Return [x, y] of the center of cell containing provided text 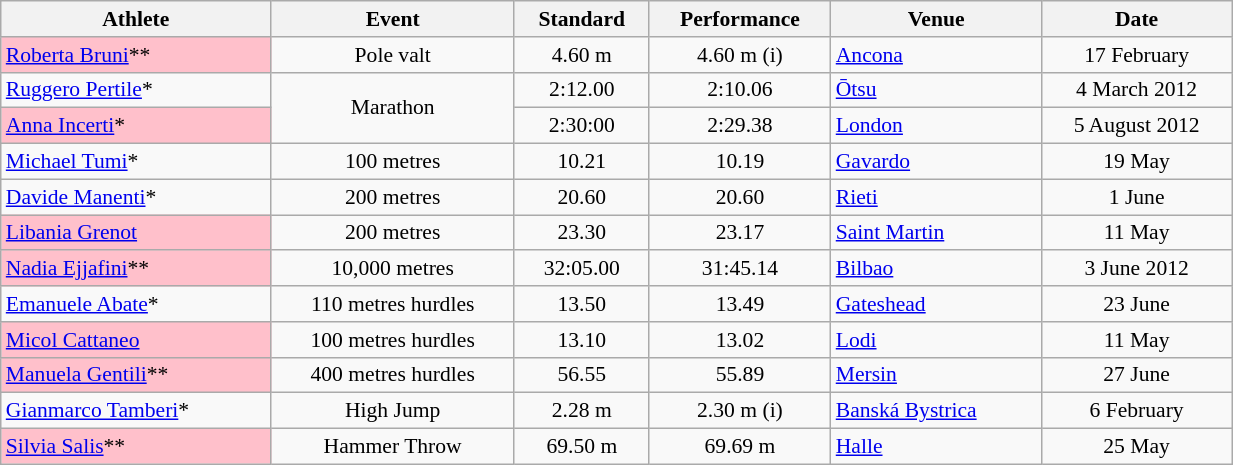
Ōtsu [936, 90]
Roberta Bruni** [136, 55]
Silvia Salis** [136, 447]
13.50 [582, 304]
Gateshead [936, 304]
Emanuele Abate* [136, 304]
Hammer Throw [393, 447]
Banská Bystrica [936, 411]
Performance [740, 19]
2:10.06 [740, 90]
2.30 m (i) [740, 411]
1 June [1137, 197]
13.02 [740, 340]
17 February [1137, 55]
Ancona [936, 55]
27 June [1137, 375]
Gavardo [936, 162]
31:45.14 [740, 269]
2:12.00 [582, 90]
Venue [936, 19]
110 metres hurdles [393, 304]
2:30:00 [582, 126]
5 August 2012 [1137, 126]
2.28 m [582, 411]
3 June 2012 [1137, 269]
Gianmarco Tamberi* [136, 411]
Manuela Gentili** [136, 375]
Standard [582, 19]
23.30 [582, 233]
Anna Incerti* [136, 126]
Event [393, 19]
London [936, 126]
Mersin [936, 375]
23 June [1137, 304]
2:29.38 [740, 126]
23.17 [740, 233]
400 metres hurdles [393, 375]
High Jump [393, 411]
10.21 [582, 162]
100 metres [393, 162]
Davide Manenti* [136, 197]
Halle [936, 447]
Nadia Ejjafini** [136, 269]
4 March 2012 [1137, 90]
55.89 [740, 375]
Saint Martin [936, 233]
13.10 [582, 340]
Pole valt [393, 55]
Libania Grenot [136, 233]
Bilbao [936, 269]
100 metres hurdles [393, 340]
32:05.00 [582, 269]
69.50 m [582, 447]
Athlete [136, 19]
19 May [1137, 162]
Lodi [936, 340]
6 February [1137, 411]
Marathon [393, 108]
Micol Cattaneo [136, 340]
Michael Tumi* [136, 162]
4.60 m (i) [740, 55]
13.49 [740, 304]
56.55 [582, 375]
Rieti [936, 197]
Ruggero Pertile* [136, 90]
Date [1137, 19]
69.69 m [740, 447]
10,000 metres [393, 269]
25 May [1137, 447]
10.19 [740, 162]
4.60 m [582, 55]
